Capture the cell that displays the provided text and extract its [X, Y] central coordinate. 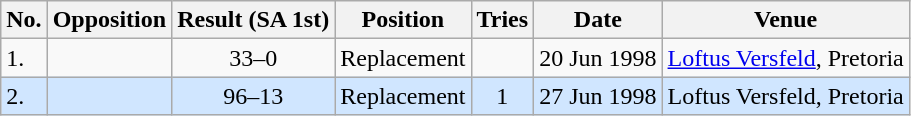
2. [24, 96]
27 Jun 1998 [598, 96]
1. [24, 58]
Venue [786, 20]
No. [24, 20]
Opposition [109, 20]
33–0 [254, 58]
1 [502, 96]
96–13 [254, 96]
Date [598, 20]
Position [403, 20]
Result (SA 1st) [254, 20]
20 Jun 1998 [598, 58]
Tries [502, 20]
